For the text-containing cell, return its midpoint in [X, Y] coordinate format. 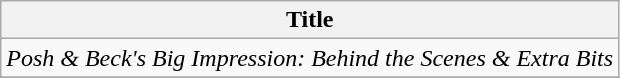
Title [310, 20]
Posh & Beck's Big Impression: Behind the Scenes & Extra Bits [310, 58]
